For the text-containing cell, return its midpoint in [X, Y] coordinate format. 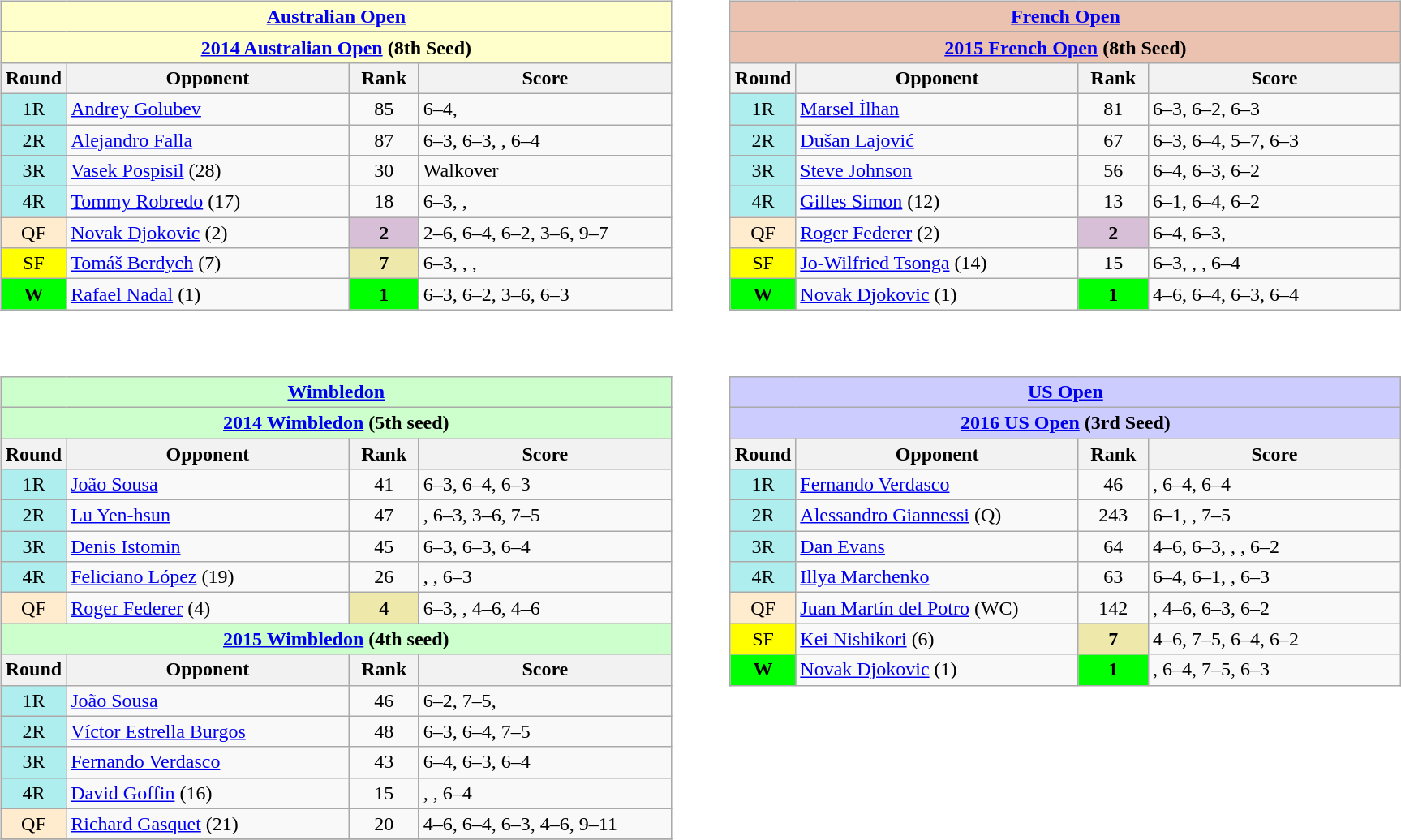
6–3, , [545, 202]
43 [384, 762]
56 [1113, 171]
French Open [1065, 16]
David Goffin (16) [208, 793]
6–4, 6–3, [1274, 233]
Feliciano López (19) [208, 577]
Tommy Robredo (17) [208, 202]
13 [1113, 202]
81 [1113, 109]
2014 Wimbledon (5th seed) [336, 422]
41 [384, 485]
6–1, , 7–5 [1274, 516]
85 [384, 109]
Kei Nishikori (6) [938, 639]
2014 Australian Open (8th Seed) [336, 47]
26 [384, 577]
Roger Federer (4) [208, 608]
Víctor Estrella Burgos [208, 731]
142 [1113, 608]
4 [384, 608]
, 6–4, 6–4 [1274, 485]
48 [384, 731]
, , 6–4 [545, 793]
Richard Gasquet (21) [208, 824]
, , 6–3 [545, 577]
6–3, , , [545, 264]
2015 French Open (8th Seed) [1065, 47]
47 [384, 516]
Dan Evans [938, 546]
Rafael Nadal (1) [208, 294]
6–3, 6–3, 6–4 [545, 546]
Novak Djokovic (2) [208, 233]
2–6, 6–4, 6–2, 3–6, 9–7 [545, 233]
2015 Wimbledon (4th seed) [336, 639]
63 [1113, 577]
6–3, 6–2, 3–6, 6–3 [545, 294]
20 [384, 824]
6–4, [545, 109]
Dušan Lajović [938, 140]
6–4, 6–3, 6–4 [545, 762]
6–3, 6–2, 6–3 [1274, 109]
4–6, 6–4, 6–3, 6–4 [1274, 294]
Vasek Pospisil (28) [208, 171]
6–3, , , 6–4 [1274, 264]
, 4–6, 6–3, 6–2 [1274, 608]
67 [1113, 140]
6–3, 6–4, 6–3 [545, 485]
4–6, 6–4, 6–3, 4–6, 9–11 [545, 824]
Walkover [545, 171]
6–3, 6–4, 7–5 [545, 731]
Marsel İlhan [938, 109]
87 [384, 140]
243 [1113, 516]
Australian Open [336, 16]
Alessandro Giannessi (Q) [938, 516]
, 6–4, 7–5, 6–3 [1274, 670]
Jo-Wilfried Tsonga (14) [938, 264]
Roger Federer (2) [938, 233]
Illya Marchenko [938, 577]
64 [1113, 546]
6–3, , 4–6, 4–6 [545, 608]
6–4, 6–3, 6–2 [1274, 171]
6–3, 6–4, 5–7, 6–3 [1274, 140]
Denis Istomin [208, 546]
45 [384, 546]
6–2, 7–5, [545, 701]
4–6, 7–5, 6–4, 6–2 [1274, 639]
, 6–3, 3–6, 7–5 [545, 516]
6–3, 6–3, , 6–4 [545, 140]
6–4, 6–1, , 6–3 [1274, 577]
2016 US Open (3rd Seed) [1065, 422]
Gilles Simon (12) [938, 202]
Lu Yen-hsun [208, 516]
Wimbledon [336, 392]
Steve Johnson [938, 171]
6–1, 6–4, 6–2 [1274, 202]
US Open [1065, 392]
4–6, 6–3, , , 6–2 [1274, 546]
Andrey Golubev [208, 109]
Tomáš Berdych (7) [208, 264]
30 [384, 171]
Juan Martín del Potro (WC) [938, 608]
18 [384, 202]
Alejandro Falla [208, 140]
